Provide the [X, Y] coordinate of the cell's center where the given text is located.  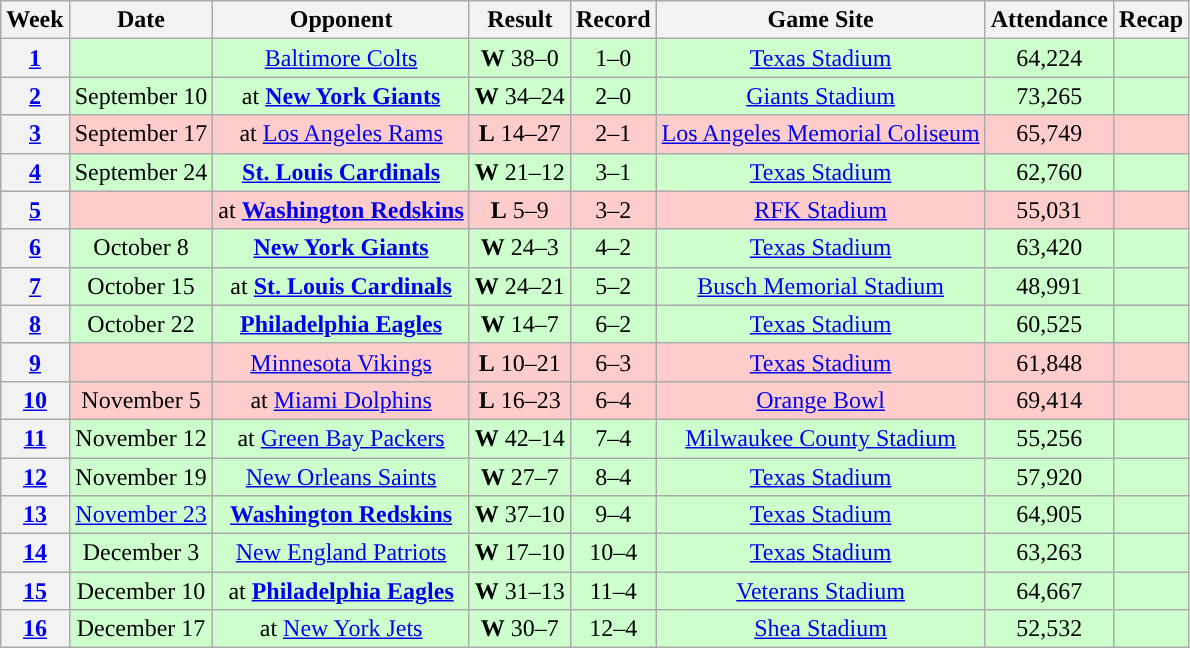
December 10 [141, 591]
4–2 [613, 248]
Attendance [1049, 20]
W 24–3 [520, 248]
48,991 [1049, 286]
6–4 [613, 400]
9 [35, 362]
W 30–7 [520, 629]
at St. Louis Cardinals [341, 286]
1–0 [613, 58]
11 [35, 438]
65,749 [1049, 134]
1 [35, 58]
November 5 [141, 400]
60,525 [1049, 324]
73,265 [1049, 96]
12–4 [613, 629]
6–3 [613, 362]
at Los Angeles Rams [341, 134]
13 [35, 515]
Giants Stadium [820, 96]
New York Giants [341, 248]
63,263 [1049, 553]
W 27–7 [520, 477]
September 17 [141, 134]
7 [35, 286]
October 8 [141, 248]
69,414 [1049, 400]
64,667 [1049, 591]
Shea Stadium [820, 629]
at Green Bay Packers [341, 438]
62,760 [1049, 172]
at New York Jets [341, 629]
12 [35, 477]
September 10 [141, 96]
9–4 [613, 515]
Result [520, 20]
St. Louis Cardinals [341, 172]
Busch Memorial Stadium [820, 286]
5 [35, 210]
W 38–0 [520, 58]
Record [613, 20]
Game Site [820, 20]
W 34–24 [520, 96]
W 37–10 [520, 515]
Philadelphia Eagles [341, 324]
14 [35, 553]
RFK Stadium [820, 210]
3–2 [613, 210]
11–4 [613, 591]
L 5–9 [520, 210]
55,256 [1049, 438]
55,031 [1049, 210]
October 15 [141, 286]
W 14–7 [520, 324]
2 [35, 96]
57,920 [1049, 477]
8–4 [613, 477]
W 24–21 [520, 286]
Opponent [341, 20]
Washington Redskins [341, 515]
Orange Bowl [820, 400]
September 24 [141, 172]
Date [141, 20]
November 19 [141, 477]
4 [35, 172]
October 22 [141, 324]
15 [35, 591]
December 3 [141, 553]
at Miami Dolphins [341, 400]
6 [35, 248]
2–1 [613, 134]
November 12 [141, 438]
3 [35, 134]
64,905 [1049, 515]
64,224 [1049, 58]
Milwaukee County Stadium [820, 438]
W 17–10 [520, 553]
3–1 [613, 172]
New Orleans Saints [341, 477]
at New York Giants [341, 96]
L 10–21 [520, 362]
10 [35, 400]
at Philadelphia Eagles [341, 591]
New England Patriots [341, 553]
10–4 [613, 553]
November 23 [141, 515]
Los Angeles Memorial Coliseum [820, 134]
Recap [1152, 20]
2–0 [613, 96]
W 21–12 [520, 172]
5–2 [613, 286]
7–4 [613, 438]
61,848 [1049, 362]
6–2 [613, 324]
Baltimore Colts [341, 58]
Minnesota Vikings [341, 362]
W 31–13 [520, 591]
Veterans Stadium [820, 591]
63,420 [1049, 248]
16 [35, 629]
52,532 [1049, 629]
at Washington Redskins [341, 210]
Week [35, 20]
L 14–27 [520, 134]
L 16–23 [520, 400]
W 42–14 [520, 438]
8 [35, 324]
December 17 [141, 629]
